Scan for the cell matching the given text and deliver its (x, y) coordinate at center. 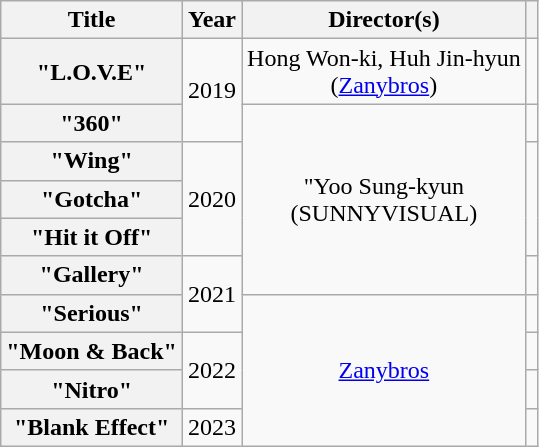
2023 (212, 427)
"Serious" (92, 313)
"Moon & Back" (92, 351)
"Hit it Off" (92, 237)
2022 (212, 370)
"Gallery" (92, 275)
"L.O.V.E" (92, 72)
Director(s) (384, 20)
"Gotcha" (92, 199)
Year (212, 20)
Title (92, 20)
"Yoo Sung-kyun(SUNNYVISUAL) (384, 199)
"Wing" (92, 161)
Hong Won-ki, Huh Jin-hyun(Zanybros) (384, 72)
"Blank Effect" (92, 427)
Zanybros (384, 370)
"360" (92, 123)
2020 (212, 199)
"Nitro" (92, 389)
2019 (212, 90)
2021 (212, 294)
